Determine the (X, Y) coordinate at the center of the cell enclosing the given text.  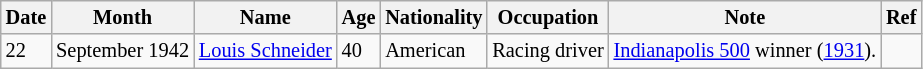
Date (26, 17)
Occupation (548, 17)
Ref (901, 17)
Racing driver (548, 51)
Age (359, 17)
Note (745, 17)
Month (122, 17)
American (434, 51)
September 1942 (122, 51)
Louis Schneider (266, 51)
22 (26, 51)
Nationality (434, 17)
Indianapolis 500 winner (1931). (745, 51)
Name (266, 17)
40 (359, 51)
